Detect which cell encompasses the target text, then output its (X, Y) center coordinate. 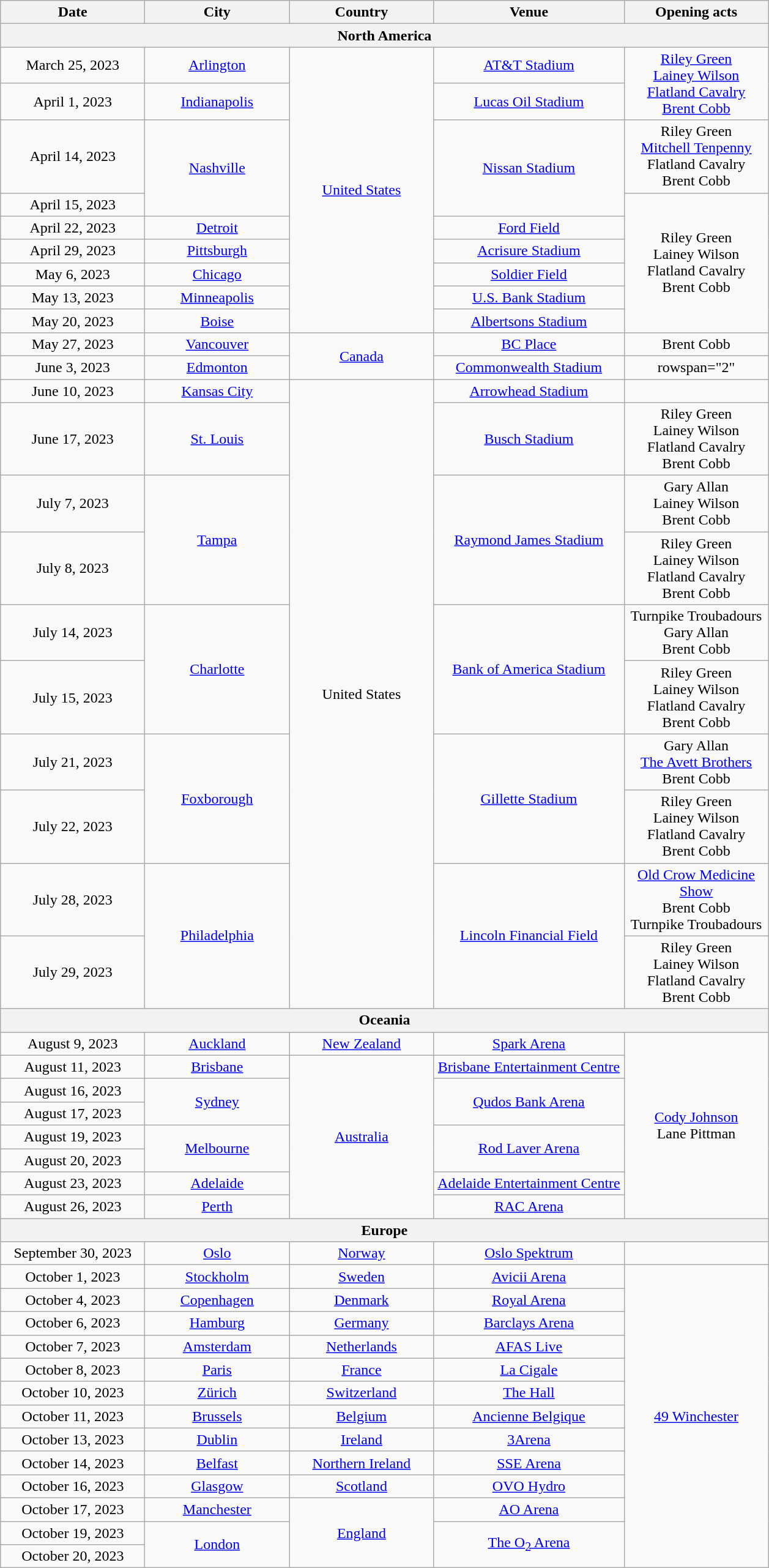
October 19, 2023 (73, 1533)
April 1, 2023 (73, 102)
April 22, 2023 (73, 228)
Arlington (217, 65)
Gary AllanThe Avett BrothersBrent Cobb (696, 762)
June 10, 2023 (73, 391)
Europe (384, 1230)
Country (362, 12)
Commonwealth Stadium (529, 367)
Brisbane (217, 1067)
Auckland (217, 1043)
August 11, 2023 (73, 1067)
March 25, 2023 (73, 65)
Nashville (217, 168)
Rod Laver Arena (529, 1148)
Belgium (362, 1416)
England (362, 1533)
Brent Cobb (696, 344)
Charlotte (217, 670)
October 11, 2023 (73, 1416)
Adelaide (217, 1184)
Albertsons Stadium (529, 321)
OVO Hydro (529, 1486)
Barclays Arena (529, 1323)
New Zealand (362, 1043)
Denmark (362, 1300)
May 6, 2023 (73, 274)
La Cigale (529, 1370)
Gary AllanLainey WilsonBrent Cobb (696, 504)
Arrowhead Stadium (529, 391)
July 14, 2023 (73, 633)
August 23, 2023 (73, 1184)
Foxborough (217, 798)
Zürich (217, 1393)
France (362, 1370)
Oceania (384, 1020)
Oslo (217, 1253)
May 20, 2023 (73, 321)
Hamburg (217, 1323)
Canada (362, 356)
April 14, 2023 (73, 157)
Avicii Arena (529, 1277)
U.S. Bank Stadium (529, 297)
October 14, 2023 (73, 1463)
Germany (362, 1323)
Turnpike TroubadoursGary AllanBrent Cobb (696, 633)
Date (73, 12)
Vancouver (217, 344)
Detroit (217, 228)
July 21, 2023 (73, 762)
Scotland (362, 1486)
Ancienne Belgique (529, 1416)
October 6, 2023 (73, 1323)
Lucas Oil Stadium (529, 102)
SSE Arena (529, 1463)
Chicago (217, 274)
The Hall (529, 1393)
3Arena (529, 1439)
Royal Arena (529, 1300)
North America (384, 35)
Amsterdam (217, 1346)
October 8, 2023 (73, 1370)
Oslo Spektrum (529, 1253)
Northern Ireland (362, 1463)
August 17, 2023 (73, 1113)
Minneapolis (217, 297)
AT&T Stadium (529, 65)
Brisbane Entertainment Centre (529, 1067)
Tampa (217, 540)
Sydney (217, 1102)
Perth (217, 1207)
Qudos Bank Arena (529, 1102)
Indianapolis (217, 102)
Copenhagen (217, 1300)
August 26, 2023 (73, 1207)
rowspan="2" (696, 367)
Philadelphia (217, 936)
Opening acts (696, 12)
May 27, 2023 (73, 344)
October 10, 2023 (73, 1393)
Bank of America Stadium (529, 670)
August 20, 2023 (73, 1160)
AO Arena (529, 1509)
August 16, 2023 (73, 1090)
July 29, 2023 (73, 972)
Belfast (217, 1463)
October 7, 2023 (73, 1346)
The O2 Arena (529, 1545)
49 Winchester (696, 1416)
RAC Arena (529, 1207)
July 7, 2023 (73, 504)
July 8, 2023 (73, 568)
April 29, 2023 (73, 251)
BC Place (529, 344)
July 28, 2023 (73, 900)
Australia (362, 1137)
October 1, 2023 (73, 1277)
Soldier Field (529, 274)
May 13, 2023 (73, 297)
Boise (217, 321)
Norway (362, 1253)
October 20, 2023 (73, 1556)
Brussels (217, 1416)
June 3, 2023 (73, 367)
London (217, 1545)
July 22, 2023 (73, 826)
April 15, 2023 (73, 204)
June 17, 2023 (73, 439)
Switzerland (362, 1393)
Edmonton (217, 367)
Paris (217, 1370)
Kansas City (217, 391)
Riley GreenMitchell TenpennyFlatland CavalryBrent Cobb (696, 157)
Ford Field (529, 228)
Stockholm (217, 1277)
Busch Stadium (529, 439)
St. Louis (217, 439)
Gillette Stadium (529, 798)
City (217, 12)
October 16, 2023 (73, 1486)
September 30, 2023 (73, 1253)
Old Crow Medicine ShowBrent CobbTurnpike Troubadours (696, 900)
Dublin (217, 1439)
Raymond James Stadium (529, 540)
October 17, 2023 (73, 1509)
Venue (529, 12)
Cody JohnsonLane Pittman (696, 1125)
Adelaide Entertainment Centre (529, 1184)
Spark Arena (529, 1043)
Netherlands (362, 1346)
AFAS Live (529, 1346)
August 19, 2023 (73, 1137)
Glasgow (217, 1486)
July 15, 2023 (73, 698)
Melbourne (217, 1148)
Pittsburgh (217, 251)
Acrisure Stadium (529, 251)
August 9, 2023 (73, 1043)
Nissan Stadium (529, 168)
Manchester (217, 1509)
October 4, 2023 (73, 1300)
October 13, 2023 (73, 1439)
Lincoln Financial Field (529, 936)
Sweden (362, 1277)
Ireland (362, 1439)
